Extract the [X, Y] coordinate from the center of the cell holding the provided text.  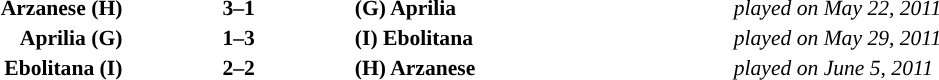
1–3 [238, 38]
(I) Ebolitana [542, 38]
